From the cell containing the given text, extract its center point as [x, y] coordinate. 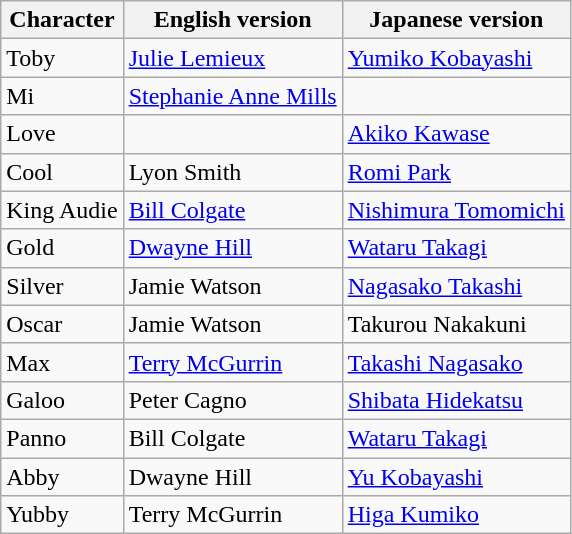
Stephanie Anne Mills [232, 96]
Julie Lemieux [232, 58]
Silver [62, 286]
Nishimura Tomomichi [456, 210]
Cool [62, 172]
English version [232, 20]
Shibata Hidekatsu [456, 400]
King Audie [62, 210]
Galoo [62, 400]
Oscar [62, 324]
Yu Kobayashi [456, 477]
Higa Kumiko [456, 515]
Akiko Kawase [456, 134]
Max [62, 362]
Mi [62, 96]
Nagasako Takashi [456, 286]
Yubby [62, 515]
Abby [62, 477]
Character [62, 20]
Romi Park [456, 172]
Gold [62, 248]
Peter Cagno [232, 400]
Love [62, 134]
Lyon Smith [232, 172]
Toby [62, 58]
Takashi Nagasako [456, 362]
Japanese version [456, 20]
Yumiko Kobayashi [456, 58]
Takurou Nakakuni [456, 324]
Panno [62, 438]
